Identify which cell holds the provided text, then report its [X, Y] central coordinate. 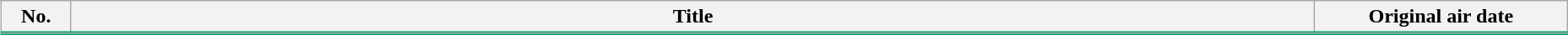
No. [35, 17]
Title [692, 17]
Original air date [1441, 17]
